For the text-containing cell, return its midpoint in [X, Y] coordinate format. 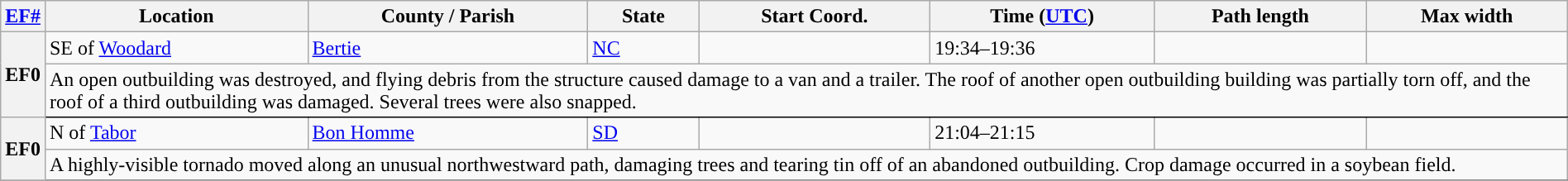
N of Tabor [176, 133]
Location [176, 17]
Start Coord. [814, 17]
County / Parish [448, 17]
Max width [1467, 17]
21:04–21:15 [1042, 133]
EF# [23, 17]
NC [643, 48]
Path length [1260, 17]
Bon Homme [448, 133]
SE of Woodard [176, 48]
Bertie [448, 48]
Time (UTC) [1042, 17]
19:34–19:36 [1042, 48]
State [643, 17]
SD [643, 133]
